Detect which cell encompasses the target text, then output its [X, Y] center coordinate. 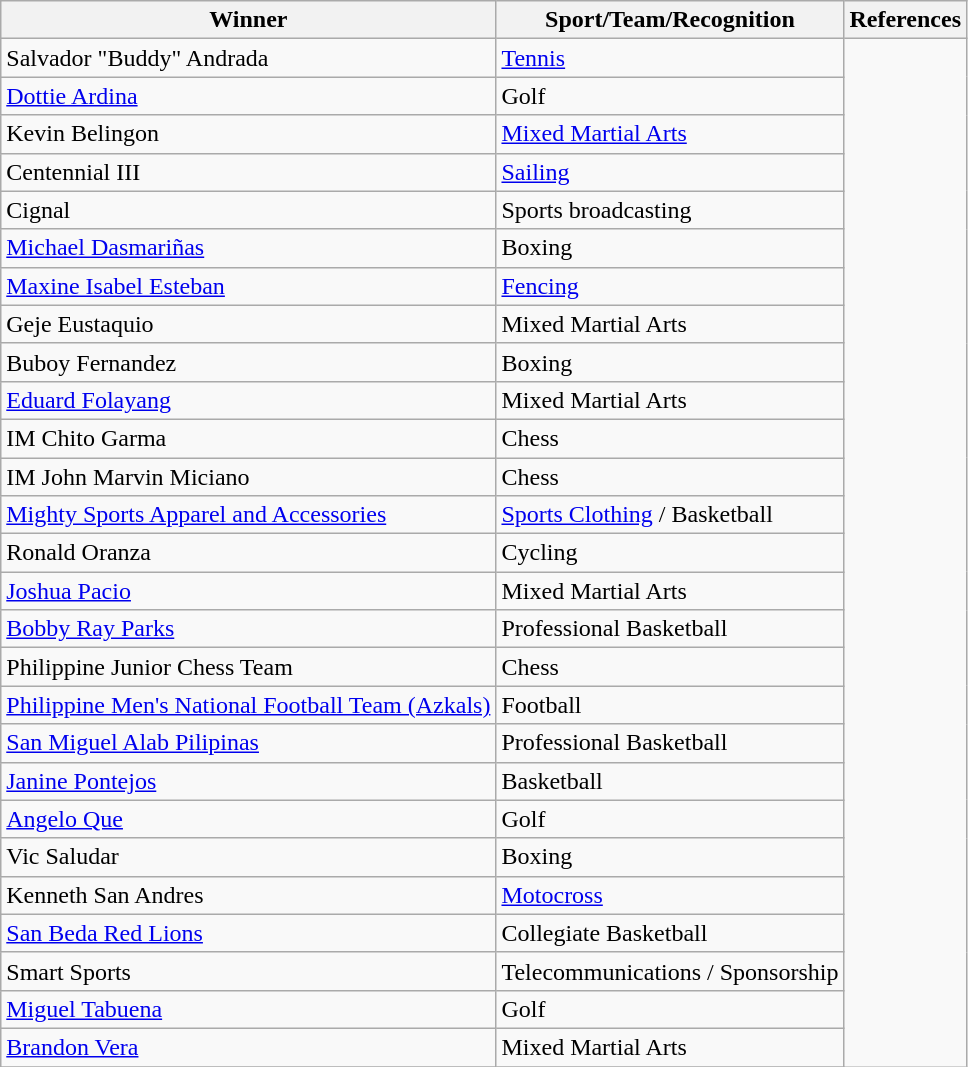
References [906, 20]
Telecommunications / Sponsorship [670, 971]
Mighty Sports Apparel and Accessories [248, 515]
Eduard Folayang [248, 400]
Smart Sports [248, 971]
IM John Marvin Miciano [248, 477]
Buboy Fernandez [248, 362]
Sports broadcasting [670, 210]
Miguel Tabuena [248, 1009]
Geje Eustaquio [248, 324]
Philippine Junior Chess Team [248, 667]
Michael Dasmariñas [248, 248]
Collegiate Basketball [670, 933]
Basketball [670, 781]
Fencing [670, 286]
Tennis [670, 58]
Centennial III [248, 172]
IM Chito Garma [248, 438]
Dottie Ardina [248, 96]
Joshua Pacio [248, 591]
Angelo Que [248, 819]
Motocross [670, 895]
Salvador "Buddy" Andrada [248, 58]
Sports Clothing / Basketball [670, 515]
Sport/Team/Recognition [670, 20]
Bobby Ray Parks [248, 629]
Vic Saludar [248, 857]
San Miguel Alab Pilipinas [248, 743]
Philippine Men's National Football Team (Azkals) [248, 705]
Winner [248, 20]
Cignal [248, 210]
Kenneth San Andres [248, 895]
San Beda Red Lions [248, 933]
Kevin Belingon [248, 134]
Maxine Isabel Esteban [248, 286]
Ronald Oranza [248, 553]
Football [670, 705]
Janine Pontejos [248, 781]
Brandon Vera [248, 1047]
Sailing [670, 172]
Cycling [670, 553]
